Search for the cell housing the specified text and yield its (X, Y) center coordinate. 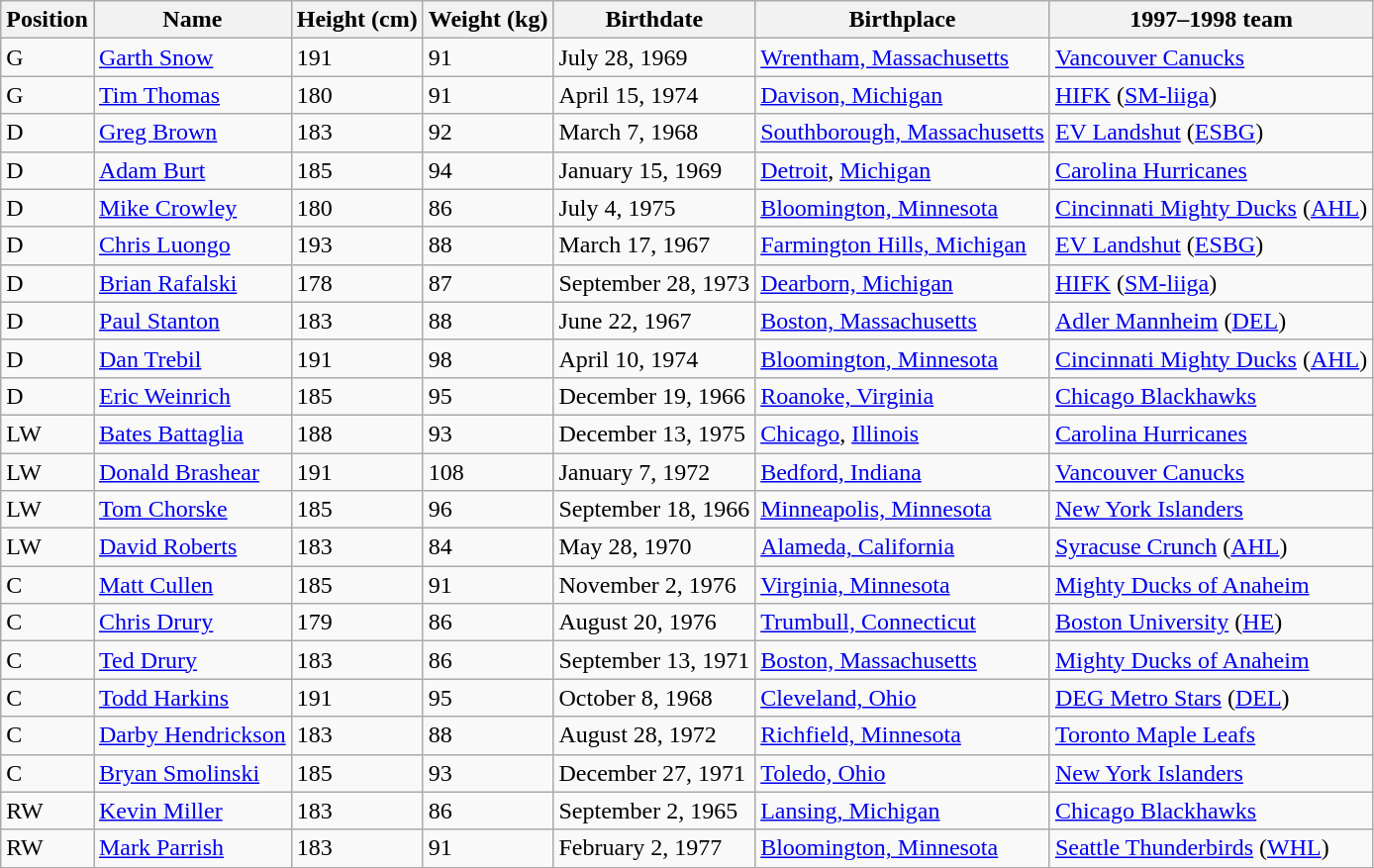
Seattle Thunderbirds (WHL) (1211, 848)
Birthdate (654, 20)
Adler Mannheim (DEL) (1211, 321)
Greg Brown (192, 133)
Bryan Smolinski (192, 773)
September 2, 1965 (654, 811)
Eric Weinrich (192, 396)
February 2, 1977 (654, 848)
Chicago, Illinois (903, 434)
January 15, 1969 (654, 170)
Todd Harkins (192, 698)
Bates Battaglia (192, 434)
June 22, 1967 (654, 321)
December 27, 1971 (654, 773)
Cleveland, Ohio (903, 698)
Ted Drury (192, 660)
Weight (kg) (488, 20)
94 (488, 170)
Richfield, Minnesota (903, 735)
Adam Burt (192, 170)
Wrentham, Massachusetts (903, 57)
Lansing, Michigan (903, 811)
98 (488, 358)
Roanoke, Virginia (903, 396)
Height (cm) (356, 20)
Dan Trebil (192, 358)
Brian Rafalski (192, 283)
David Roberts (192, 547)
Mark Parrish (192, 848)
Tim Thomas (192, 95)
July 28, 1969 (654, 57)
Farmington Hills, Michigan (903, 245)
Bedford, Indiana (903, 472)
Virginia, Minnesota (903, 585)
193 (356, 245)
188 (356, 434)
July 4, 1975 (654, 208)
November 2, 1976 (654, 585)
Davison, Michigan (903, 95)
Detroit, Michigan (903, 170)
March 17, 1967 (654, 245)
84 (488, 547)
179 (356, 623)
March 7, 1968 (654, 133)
92 (488, 133)
Alameda, California (903, 547)
Darby Hendrickson (192, 735)
Chris Drury (192, 623)
May 28, 1970 (654, 547)
September 28, 1973 (654, 283)
September 13, 1971 (654, 660)
Paul Stanton (192, 321)
DEG Metro Stars (DEL) (1211, 698)
87 (488, 283)
Dearborn, Michigan (903, 283)
1997–1998 team (1211, 20)
Birthplace (903, 20)
December 19, 1966 (654, 396)
Syracuse Crunch (AHL) (1211, 547)
Trumbull, Connecticut (903, 623)
April 10, 1974 (654, 358)
August 28, 1972 (654, 735)
January 7, 1972 (654, 472)
Name (192, 20)
Kevin Miller (192, 811)
96 (488, 510)
Position (48, 20)
December 13, 1975 (654, 434)
Boston University (HE) (1211, 623)
Southborough, Massachusetts (903, 133)
Mike Crowley (192, 208)
Donald Brashear (192, 472)
Chris Luongo (192, 245)
Toledo, Ohio (903, 773)
April 15, 1974 (654, 95)
August 20, 1976 (654, 623)
Tom Chorske (192, 510)
Toronto Maple Leafs (1211, 735)
Minneapolis, Minnesota (903, 510)
Garth Snow (192, 57)
Matt Cullen (192, 585)
108 (488, 472)
September 18, 1966 (654, 510)
October 8, 1968 (654, 698)
178 (356, 283)
